Output the [X, Y] coordinate of the center of the cell containing the given text.  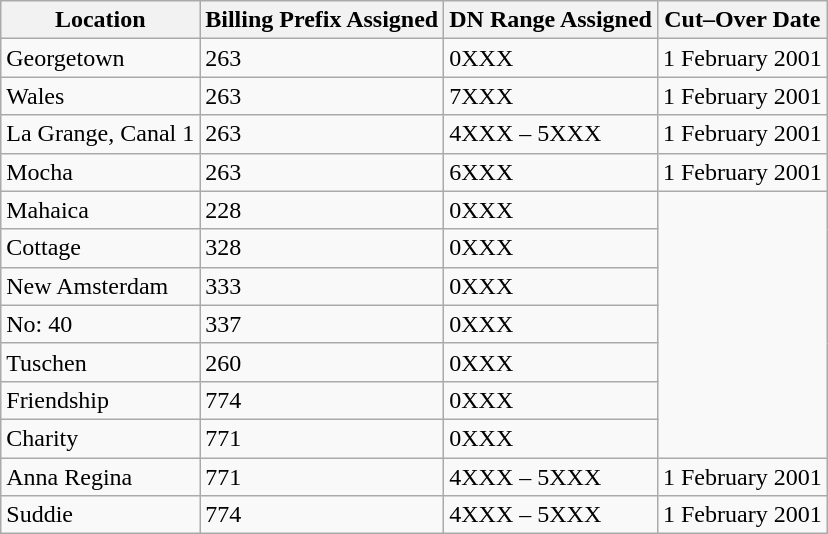
No: 40 [100, 324]
Mocha [100, 172]
La Grange, Canal 1 [100, 134]
Wales [100, 96]
333 [322, 286]
Charity [100, 438]
Cut–Over Date [742, 20]
Suddie [100, 515]
337 [322, 324]
Cottage [100, 248]
Location [100, 20]
260 [322, 362]
6XXX [551, 172]
Friendship [100, 400]
Tuschen [100, 362]
DN Range Assigned [551, 20]
New Amsterdam [100, 286]
Billing Prefix Assigned [322, 20]
328 [322, 248]
228 [322, 210]
Mahaica [100, 210]
7XXX [551, 96]
Anna Regina [100, 477]
Georgetown [100, 58]
